Pinpoint the cell where the given text exists, returning its (X, Y) midpoint coordinate. 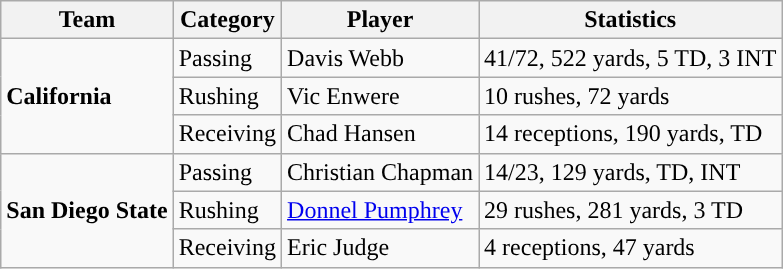
Donnel Pumphrey (380, 210)
Player (380, 20)
California (87, 96)
14 receptions, 190 yards, TD (630, 134)
Statistics (630, 20)
Team (87, 20)
Christian Chapman (380, 172)
Vic Enwere (380, 96)
10 rushes, 72 yards (630, 96)
Category (227, 20)
Davis Webb (380, 58)
41/72, 522 yards, 5 TD, 3 INT (630, 58)
29 rushes, 281 yards, 3 TD (630, 210)
Chad Hansen (380, 134)
14/23, 129 yards, TD, INT (630, 172)
San Diego State (87, 210)
4 receptions, 47 yards (630, 248)
Eric Judge (380, 248)
